Scan for the cell matching the given text and deliver its [X, Y] coordinate at center. 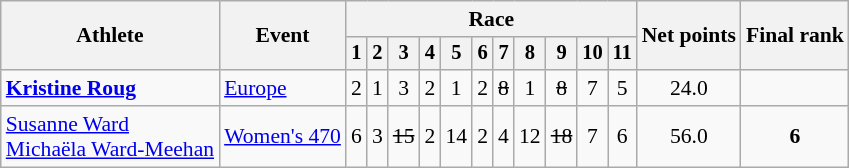
Race [492, 19]
Net points [689, 36]
Event [282, 36]
Kristine Roug [110, 88]
Women's 470 [282, 136]
Final rank [795, 36]
Susanne WardMichaëla Ward-Meehan [110, 136]
24.0 [689, 88]
11 [622, 54]
18 [562, 136]
12 [530, 136]
Athlete [110, 36]
56.0 [689, 136]
15 [404, 136]
10 [592, 54]
9 [562, 54]
Europe [282, 88]
14 [456, 136]
